Find where the given text appears and provide that cell's center as [X, Y] coordinate. 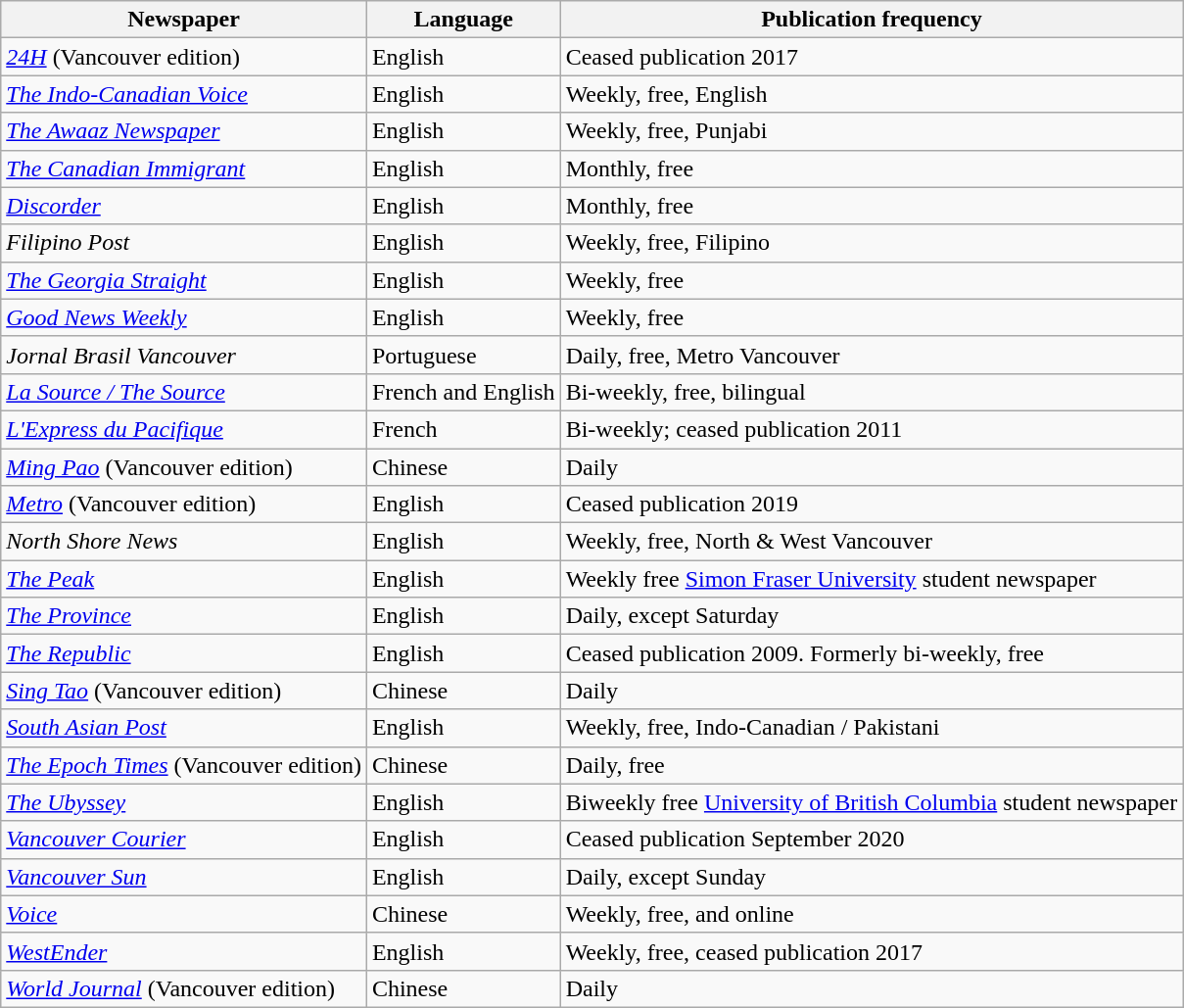
Sing Tao (Vancouver edition) [184, 691]
Ming Pao (Vancouver edition) [184, 467]
South Asian Post [184, 728]
Publication frequency [872, 20]
The Ubyssey [184, 802]
Metro (Vancouver edition) [184, 504]
Weekly free Simon Fraser University student newspaper [872, 579]
The Indo-Canadian Voice [184, 94]
Weekly, free, ceased publication 2017 [872, 951]
24H (Vancouver edition) [184, 57]
Daily, except Saturday [872, 616]
The Province [184, 616]
North Shore News [184, 542]
L'Express du Pacifique [184, 429]
Vancouver Sun [184, 877]
Weekly, free, and online [872, 914]
WestEnder [184, 951]
Voice [184, 914]
Weekly, free, English [872, 94]
French [463, 429]
Daily, except Sunday [872, 877]
The Republic [184, 653]
Weekly, free, Indo-Canadian / Pakistani [872, 728]
Ceased publication 2019 [872, 504]
Discorder [184, 206]
French and English [463, 392]
Jornal Brasil Vancouver [184, 355]
Vancouver Courier [184, 840]
Good News Weekly [184, 317]
Ceased publication 2009. Formerly bi-weekly, free [872, 653]
Daily, free [872, 765]
The Georgia Straight [184, 280]
The Awaaz Newspaper [184, 131]
Bi-weekly; ceased publication 2011 [872, 429]
Weekly, free, Punjabi [872, 131]
World Journal (Vancouver edition) [184, 988]
Newspaper [184, 20]
Weekly, free, North & West Vancouver [872, 542]
Ceased publication 2017 [872, 57]
La Source / The Source [184, 392]
Weekly, free, Filipino [872, 243]
Ceased publication September 2020 [872, 840]
The Canadian Immigrant [184, 168]
Bi-weekly, free, bilingual [872, 392]
Language [463, 20]
Portuguese [463, 355]
Daily, free, Metro Vancouver [872, 355]
The Epoch Times (Vancouver edition) [184, 765]
The Peak [184, 579]
Filipino Post [184, 243]
Biweekly free University of British Columbia student newspaper [872, 802]
